Identify which cell holds the provided text, then report its (X, Y) central coordinate. 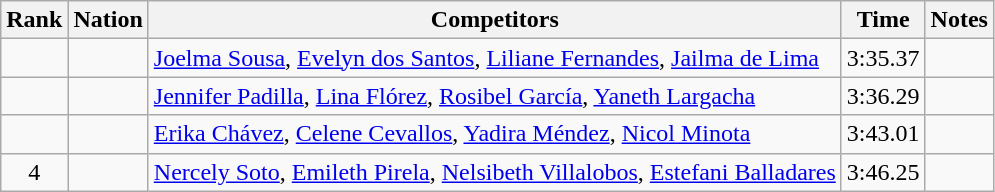
4 (34, 172)
Jennifer Padilla, Lina Flórez, Rosibel García, Yaneth Largacha (494, 96)
Nercely Soto, Emileth Pirela, Nelsibeth Villalobos, Estefani Balladares (494, 172)
Erika Chávez, Celene Cevallos, Yadira Méndez, Nicol Minota (494, 134)
3:36.29 (883, 96)
3:43.01 (883, 134)
Time (883, 20)
Notes (959, 20)
Competitors (494, 20)
Rank (34, 20)
Joelma Sousa, Evelyn dos Santos, Liliane Fernandes, Jailma de Lima (494, 58)
Nation (108, 20)
3:35.37 (883, 58)
3:46.25 (883, 172)
